Return [x, y] of the center of cell containing provided text 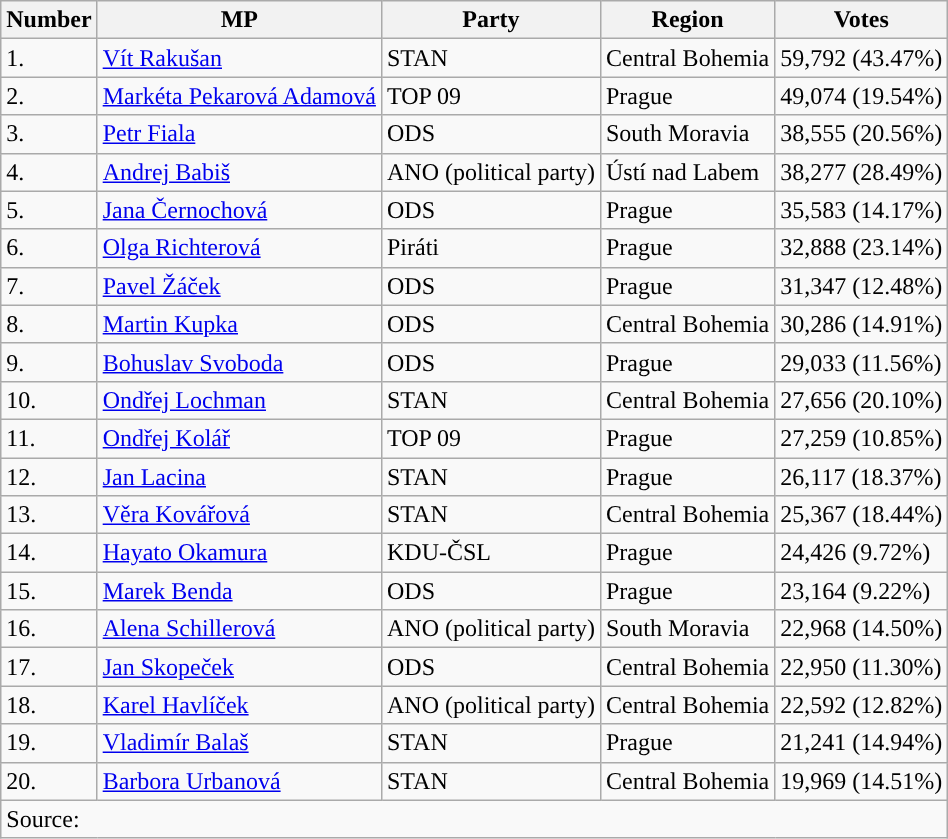
24,426 (9.72%) [862, 553]
Karel Havlíček [239, 705]
3. [49, 134]
Jan Lacina [239, 477]
30,286 (14.91%) [862, 324]
6. [49, 248]
MP [239, 20]
Piráti [490, 248]
15. [49, 591]
38,277 (28.49%) [862, 172]
Ondřej Kolář [239, 438]
2. [49, 96]
11. [49, 438]
Bohuslav Svoboda [239, 362]
13. [49, 515]
20. [49, 781]
Marek Benda [239, 591]
19. [49, 743]
Jana Černochová [239, 210]
1. [49, 58]
26,117 (18.37%) [862, 477]
27,656 (20.10%) [862, 400]
Number [49, 20]
Pavel Žáček [239, 286]
Source: [474, 819]
17. [49, 667]
Party [490, 20]
59,792 (43.47%) [862, 58]
49,074 (19.54%) [862, 96]
35,583 (14.17%) [862, 210]
31,347 (12.48%) [862, 286]
18. [49, 705]
Věra Kovářová [239, 515]
4. [49, 172]
Ondřej Lochman [239, 400]
Alena Schillerová [239, 629]
22,592 (12.82%) [862, 705]
Martin Kupka [239, 324]
19,969 (14.51%) [862, 781]
Barbora Urbanová [239, 781]
Region [687, 20]
9. [49, 362]
22,968 (14.50%) [862, 629]
Petr Fiala [239, 134]
Vladimír Balaš [239, 743]
8. [49, 324]
27,259 (10.85%) [862, 438]
7. [49, 286]
25,367 (18.44%) [862, 515]
12. [49, 477]
38,555 (20.56%) [862, 134]
21,241 (14.94%) [862, 743]
32,888 (23.14%) [862, 248]
29,033 (11.56%) [862, 362]
10. [49, 400]
5. [49, 210]
Hayato Okamura [239, 553]
Ústí nad Labem [687, 172]
Andrej Babiš [239, 172]
22,950 (11.30%) [862, 667]
KDU-ČSL [490, 553]
Votes [862, 20]
Jan Skopeček [239, 667]
14. [49, 553]
Vít Rakušan [239, 58]
Markéta Pekarová Adamová [239, 96]
Olga Richterová [239, 248]
16. [49, 629]
23,164 (9.22%) [862, 591]
